From the cell containing the given text, extract its center point as (X, Y) coordinate. 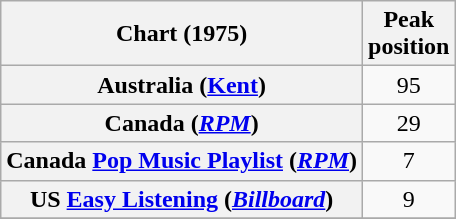
Canada (RPM) (182, 123)
Canada Pop Music Playlist (RPM) (182, 161)
Peakposition (409, 34)
9 (409, 199)
Australia (Kent) (182, 85)
US Easy Listening (Billboard) (182, 199)
Chart (1975) (182, 34)
29 (409, 123)
95 (409, 85)
7 (409, 161)
